Pinpoint the cell where the given text exists, returning its [x, y] midpoint coordinate. 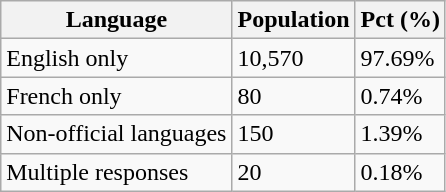
French only [116, 96]
Non-official languages [116, 134]
Language [116, 20]
English only [116, 58]
0.74% [400, 96]
0.18% [400, 172]
1.39% [400, 134]
20 [294, 172]
10,570 [294, 58]
Pct (%) [400, 20]
150 [294, 134]
Population [294, 20]
Multiple responses [116, 172]
97.69% [400, 58]
80 [294, 96]
